Identify which cell holds the provided text, then report its (X, Y) central coordinate. 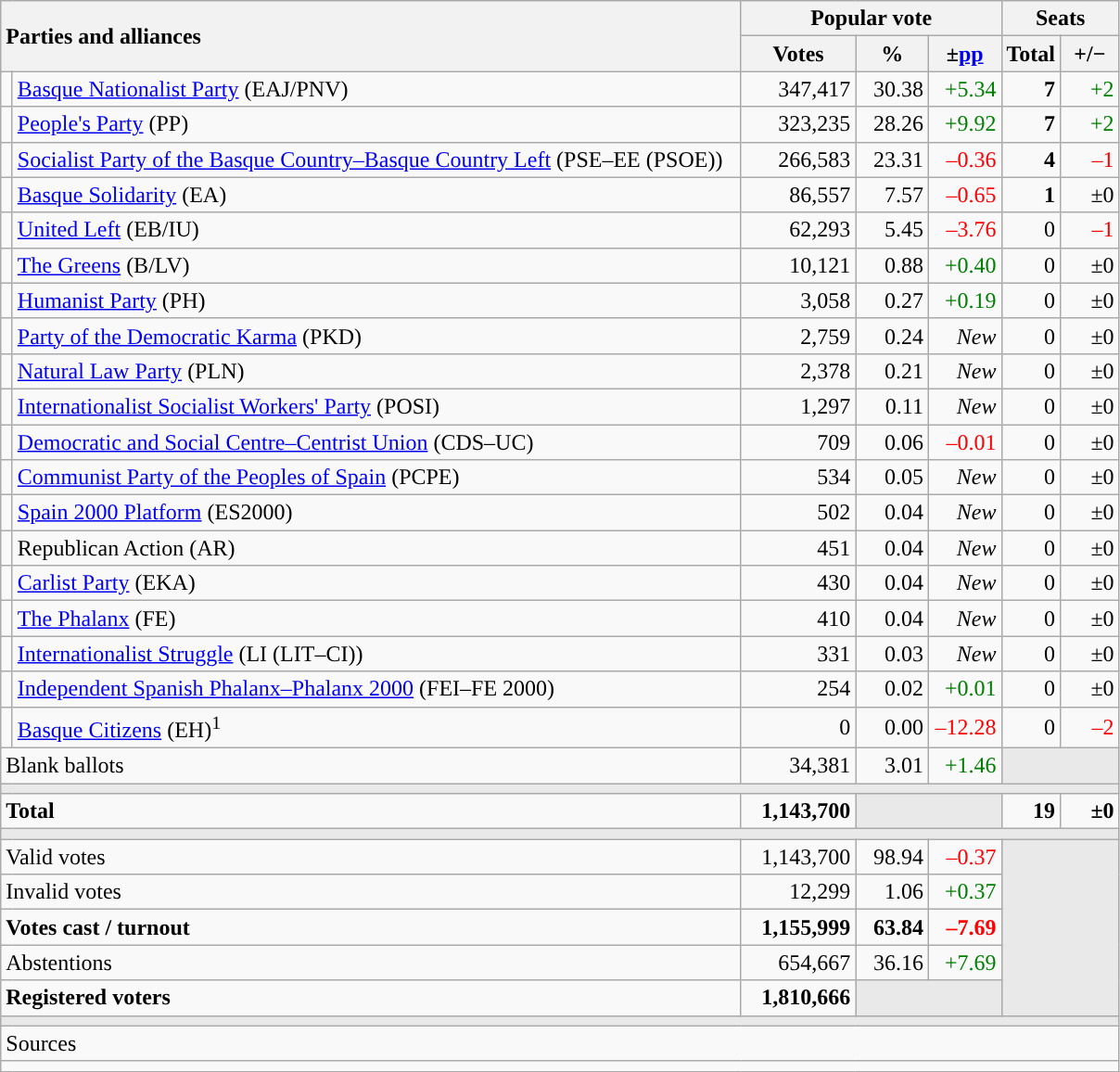
% (892, 54)
10,121 (798, 265)
+/− (1090, 54)
0.27 (892, 300)
+5.34 (964, 89)
0.02 (892, 689)
Humanist Party (PH) (376, 300)
Internationalist Struggle (LI (LIT–CI)) (376, 654)
Valid votes (371, 857)
Registered voters (371, 998)
4 (1031, 160)
0.21 (892, 371)
+0.37 (964, 892)
People's Party (PP) (376, 124)
+0.01 (964, 689)
+0.40 (964, 265)
The Greens (B/LV) (376, 265)
30.38 (892, 89)
98.94 (892, 857)
347,417 (798, 89)
Basque Solidarity (EA) (376, 195)
0.00 (892, 727)
+1.46 (964, 766)
Communist Party of the Peoples of Spain (PCPE) (376, 478)
+9.92 (964, 124)
34,381 (798, 766)
7.57 (892, 195)
63.84 (892, 927)
Natural Law Party (PLN) (376, 371)
Votes cast / turnout (371, 927)
0.05 (892, 478)
3,058 (798, 300)
1,155,999 (798, 927)
2,759 (798, 336)
0.88 (892, 265)
0.06 (892, 442)
Republican Action (AR) (376, 548)
430 (798, 583)
2,378 (798, 371)
Sources (560, 1043)
1.06 (892, 892)
410 (798, 619)
Votes (798, 54)
1 (1031, 195)
–2 (1090, 727)
–7.69 (964, 927)
62,293 (798, 230)
Spain 2000 Platform (ES2000) (376, 513)
266,583 (798, 160)
Independent Spanish Phalanx–Phalanx 2000 (FEI–FE 2000) (376, 689)
Democratic and Social Centre–Centrist Union (CDS–UC) (376, 442)
–3.76 (964, 230)
United Left (EB/IU) (376, 230)
+7.69 (964, 963)
0.24 (892, 336)
+0.19 (964, 300)
–0.65 (964, 195)
–0.36 (964, 160)
502 (798, 513)
Internationalist Socialist Workers' Party (POSI) (376, 406)
534 (798, 478)
Abstentions (371, 963)
Seats (1061, 19)
Parties and alliances (371, 36)
28.26 (892, 124)
5.45 (892, 230)
Socialist Party of the Basque Country–Basque Country Left (PSE–EE (PSOE)) (376, 160)
Basque Citizens (EH)1 (376, 727)
12,299 (798, 892)
86,557 (798, 195)
Invalid votes (371, 892)
Blank ballots (371, 766)
254 (798, 689)
323,235 (798, 124)
–0.01 (964, 442)
–0.37 (964, 857)
451 (798, 548)
23.31 (892, 160)
36.16 (892, 963)
Party of the Democratic Karma (PKD) (376, 336)
±pp (964, 54)
Popular vote (872, 19)
0.11 (892, 406)
0.03 (892, 654)
1,810,666 (798, 998)
Carlist Party (EKA) (376, 583)
331 (798, 654)
–12.28 (964, 727)
1,297 (798, 406)
3.01 (892, 766)
Basque Nationalist Party (EAJ/PNV) (376, 89)
654,667 (798, 963)
19 (1031, 811)
The Phalanx (FE) (376, 619)
709 (798, 442)
